Return the (X, Y) coordinate for the center point of the cell that contains the specified text.  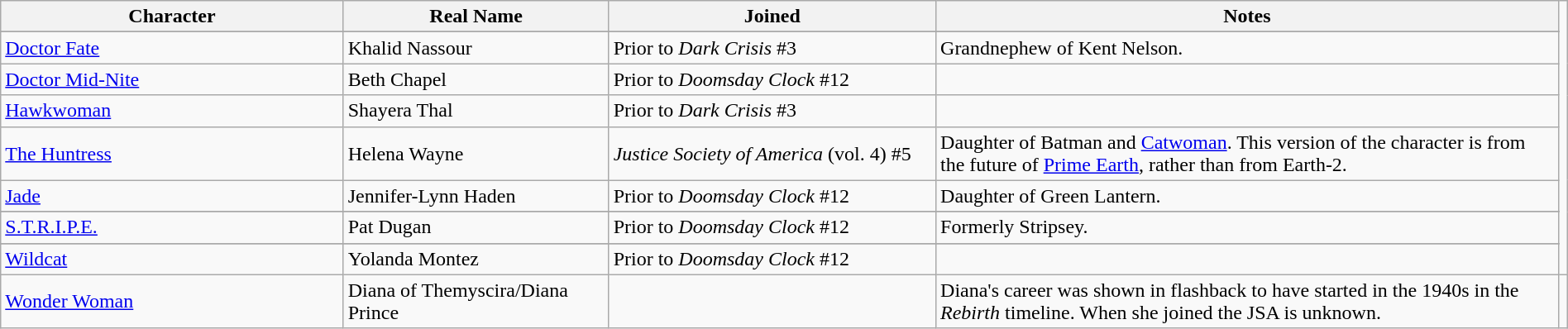
Doctor Fate (172, 48)
Jennifer-Lynn Haden (476, 196)
Grandnephew of Kent Nelson. (1247, 48)
Hawkwoman (172, 111)
Character (172, 17)
Yolanda Montez (476, 259)
Wonder Woman (172, 301)
The Huntress (172, 154)
Formerly Stripsey. (1247, 227)
Khalid Nassour (476, 48)
Joined (772, 17)
Jade (172, 196)
Notes (1247, 17)
Wildcat (172, 259)
Beth Chapel (476, 79)
Daughter of Green Lantern. (1247, 196)
Diana of Themyscira/Diana Prince (476, 301)
Shayera Thal (476, 111)
S.T.R.I.P.E. (172, 227)
Doctor Mid-Nite (172, 79)
Justice Society of America (vol. 4) #5 (772, 154)
Helena Wayne (476, 154)
Diana's career was shown in flashback to have started in the 1940s in the Rebirth timeline. When she joined the JSA is unknown. (1247, 301)
Daughter of Batman and Catwoman. This version of the character is from the future of Prime Earth, rather than from Earth-2. (1247, 154)
Real Name (476, 17)
Pat Dugan (476, 227)
